Detect which cell encompasses the target text, then output its [x, y] center coordinate. 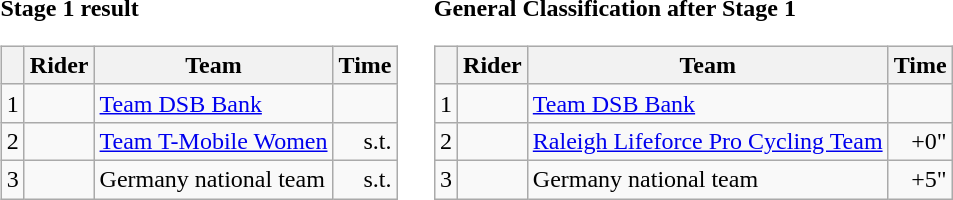
+0" [920, 141]
Raleigh Lifeforce Pro Cycling Team [708, 141]
Team T-Mobile Women [214, 141]
+5" [920, 179]
